Pinpoint the cell where the given text exists, returning its (x, y) midpoint coordinate. 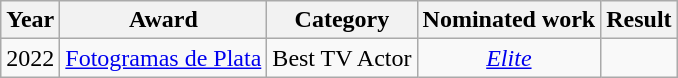
Elite (509, 58)
Best TV Actor (342, 58)
Result (639, 20)
Award (164, 20)
Fotogramas de Plata (164, 58)
Year (30, 20)
Nominated work (509, 20)
Category (342, 20)
2022 (30, 58)
